Output the (x, y) coordinate of the center of the cell containing the given text.  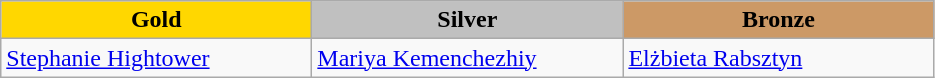
Bronze (778, 20)
Stephanie Hightower (156, 58)
Elżbieta Rabsztyn (778, 58)
Gold (156, 20)
Mariya Kemenchezhiy (468, 58)
Silver (468, 20)
